Search for the cell housing the specified text and yield its [X, Y] center coordinate. 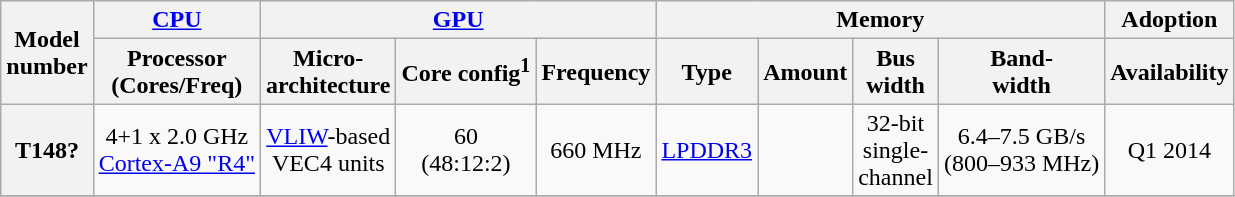
Micro-architecture [328, 72]
4+1 x 2.0 GHz Cortex-A9 "R4" [176, 150]
Processor(Cores/Freq) [176, 72]
Core config1 [466, 72]
Availability [1170, 72]
T148? [47, 150]
Buswidth [896, 72]
CPU [176, 20]
Amount [806, 72]
660 MHz [596, 150]
6.4–7.5 GB/s (800–933 MHz) [1021, 150]
Frequency [596, 72]
Modelnumber [47, 52]
GPU [458, 20]
Adoption [1170, 20]
LPDDR3 [707, 150]
VLIW-based VEC4 units [328, 150]
32-bit single-channel [896, 150]
Type [707, 72]
Memory [880, 20]
60(48:12:2) [466, 150]
Band-width [1021, 72]
Q1 2014 [1170, 150]
